Output the [X, Y] coordinate of the center of the cell containing the given text.  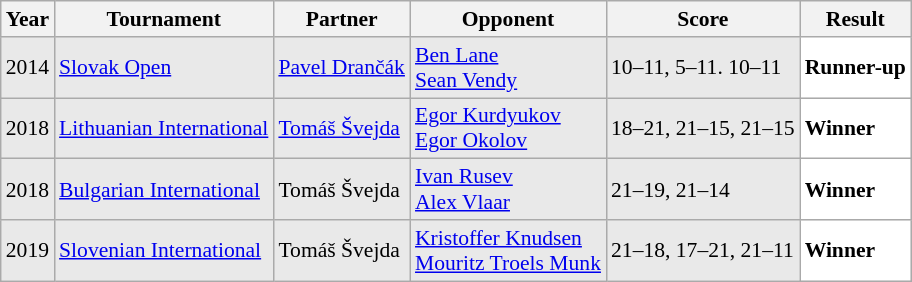
Egor Kurdyukov Egor Okolov [508, 128]
Year [28, 19]
10–11, 5–11. 10–11 [703, 68]
Result [856, 19]
Pavel Drančák [342, 68]
Slovak Open [164, 68]
Lithuanian International [164, 128]
Runner-up [856, 68]
21–19, 21–14 [703, 190]
Slovenian International [164, 250]
21–18, 17–21, 21–11 [703, 250]
18–21, 21–15, 21–15 [703, 128]
Ben Lane Sean Vendy [508, 68]
Bulgarian International [164, 190]
Opponent [508, 19]
Tournament [164, 19]
Partner [342, 19]
Ivan Rusev Alex Vlaar [508, 190]
Kristoffer Knudsen Mouritz Troels Munk [508, 250]
2019 [28, 250]
Score [703, 19]
2014 [28, 68]
